For the text-containing cell, return its midpoint in [x, y] coordinate format. 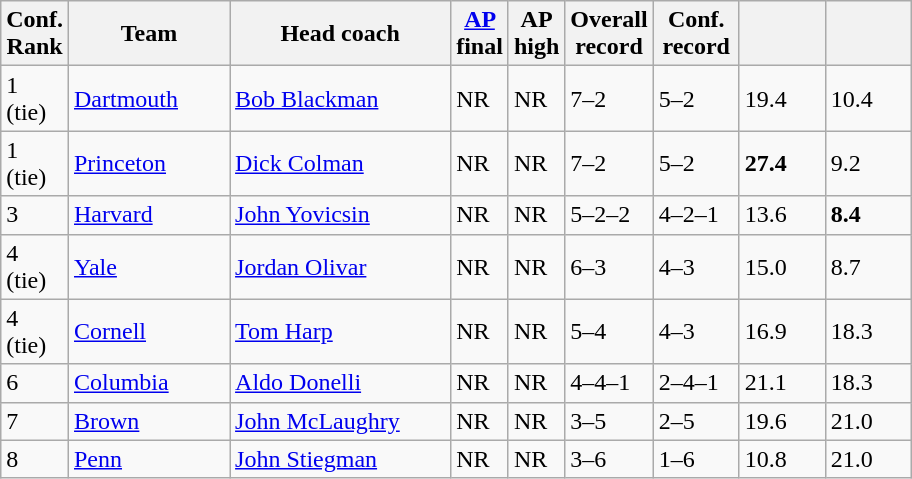
4–4–1 [609, 383]
27.4 [782, 164]
Bob Blackman [340, 98]
Princeton [148, 164]
8 [35, 459]
16.9 [782, 332]
10.4 [868, 98]
8.4 [868, 215]
1–6 [696, 459]
Tom Harp [340, 332]
Harvard [148, 215]
Dartmouth [148, 98]
AP high [536, 34]
5–4 [609, 332]
2–5 [696, 421]
19.4 [782, 98]
Conf. Rank [35, 34]
13.6 [782, 215]
John Stiegman [340, 459]
10.8 [782, 459]
Cornell [148, 332]
AP final [480, 34]
6–3 [609, 266]
9.2 [868, 164]
8.7 [868, 266]
Brown [148, 421]
7 [35, 421]
15.0 [782, 266]
3–5 [609, 421]
2–4–1 [696, 383]
Jordan Olivar [340, 266]
3 [35, 215]
3–6 [609, 459]
21.1 [782, 383]
6 [35, 383]
Conf. record [696, 34]
John Yovicsin [340, 215]
Dick Colman [340, 164]
Team [148, 34]
19.6 [782, 421]
Columbia [148, 383]
Head coach [340, 34]
5–2–2 [609, 215]
John McLaughry [340, 421]
Penn [148, 459]
Aldo Donelli [340, 383]
4–2–1 [696, 215]
Overall record [609, 34]
Yale [148, 266]
